Determine the [X, Y] coordinate at the center of the cell enclosing the given text.  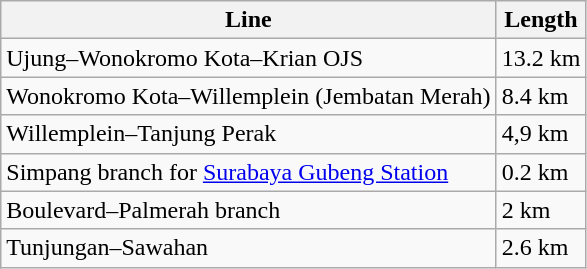
Willemplein–Tanjung Perak [248, 134]
Simpang branch for Surabaya Gubeng Station [248, 172]
Ujung–Wonokromo Kota–Krian OJS [248, 58]
Tunjungan–Sawahan [248, 248]
2 km [541, 210]
Wonokromo Kota–Willemplein (Jembatan Merah) [248, 96]
4,9 km [541, 134]
Length [541, 20]
Line [248, 20]
13.2 km [541, 58]
2.6 km [541, 248]
0.2 km [541, 172]
8.4 km [541, 96]
Boulevard–Palmerah branch [248, 210]
